Return the (x, y) coordinate for the center point of the cell that contains the specified text.  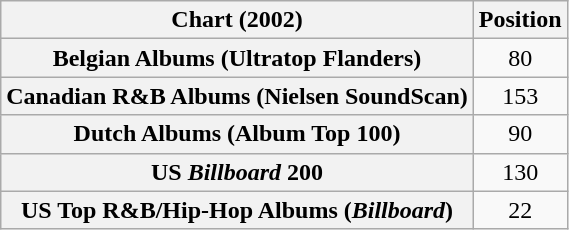
Chart (2002) (238, 20)
Canadian R&B Albums (Nielsen SoundScan) (238, 96)
Belgian Albums (Ultratop Flanders) (238, 58)
US Billboard 200 (238, 172)
22 (520, 210)
80 (520, 58)
153 (520, 96)
US Top R&B/Hip-Hop Albums (Billboard) (238, 210)
Position (520, 20)
Dutch Albums (Album Top 100) (238, 134)
130 (520, 172)
90 (520, 134)
